Capture the cell that displays the provided text and extract its [x, y] central coordinate. 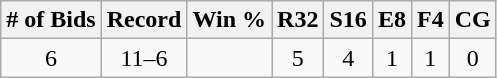
6 [51, 58]
# of Bids [51, 20]
Win % [230, 20]
4 [348, 58]
E8 [392, 20]
R32 [298, 20]
0 [472, 58]
Record [144, 20]
S16 [348, 20]
F4 [430, 20]
5 [298, 58]
CG [472, 20]
11–6 [144, 58]
